Pinpoint the cell where the given text exists, returning its (X, Y) midpoint coordinate. 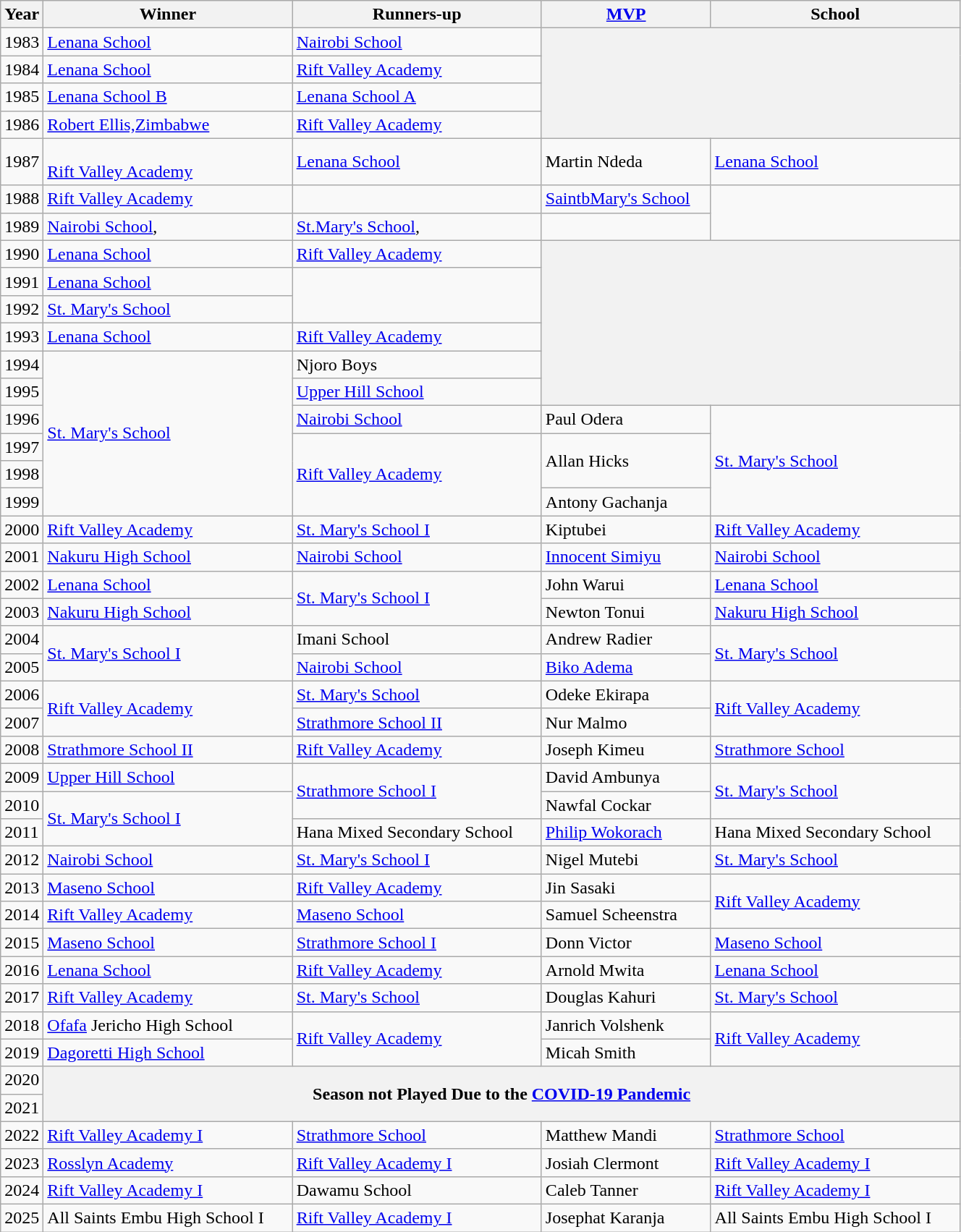
Season not Played Due to the COVID-19 Pandemic (502, 1094)
2022 (22, 1135)
David Ambunya (626, 777)
Jin Sasaki (626, 888)
1987 (22, 162)
2008 (22, 749)
2019 (22, 1053)
2003 (22, 612)
Winner (168, 14)
SaintbMary's School (626, 199)
Nigel Mutebi (626, 860)
Nur Malmo (626, 722)
Robert Ellis,Zimbabwe (168, 124)
1999 (22, 502)
2015 (22, 943)
1984 (22, 69)
2013 (22, 888)
Samuel Scheenstra (626, 915)
Douglas Kahuri (626, 998)
1993 (22, 336)
1995 (22, 392)
2023 (22, 1163)
Dagoretti High School (168, 1053)
Biko Adema (626, 667)
2005 (22, 667)
1992 (22, 309)
Andrew Radier (626, 640)
Ofafa Jericho High School (168, 1025)
Nawfal Cockar (626, 805)
1994 (22, 364)
Year (22, 14)
Imani School (417, 640)
2016 (22, 970)
St.Mary's School, (417, 226)
1983 (22, 42)
1986 (22, 124)
Kiptubei (626, 530)
2025 (22, 1218)
Rosslyn Academy (168, 1163)
2020 (22, 1080)
Odeke Ekirapa (626, 694)
Janrich Volshenk (626, 1025)
2006 (22, 694)
Allan Hicks (626, 461)
1985 (22, 97)
2018 (22, 1025)
John Warui (626, 585)
Matthew Mandi (626, 1135)
Runners-up (417, 14)
1998 (22, 475)
1988 (22, 199)
Josephat Karanja (626, 1218)
Njoro Boys (417, 364)
Josiah Clermont (626, 1163)
1990 (22, 254)
1989 (22, 226)
1997 (22, 447)
Antony Gachanja (626, 502)
2012 (22, 860)
2004 (22, 640)
2007 (22, 722)
Micah Smith (626, 1053)
MVP (626, 14)
Newton Tonui (626, 612)
1991 (22, 281)
Joseph Kimeu (626, 749)
2002 (22, 585)
Philip Wokorach (626, 833)
Paul Odera (626, 420)
Donn Victor (626, 943)
Innocent Simiyu (626, 557)
Lenana School A (417, 97)
2001 (22, 557)
2021 (22, 1108)
Lenana School B (168, 97)
1996 (22, 420)
Martin Ndeda (626, 162)
2014 (22, 915)
Arnold Mwita (626, 970)
2009 (22, 777)
2011 (22, 833)
Caleb Tanner (626, 1190)
2024 (22, 1190)
2010 (22, 805)
Dawamu School (417, 1190)
2017 (22, 998)
Nairobi School, (168, 226)
School (835, 14)
2000 (22, 530)
